Find where the given text appears and provide that cell's center as (x, y) coordinate. 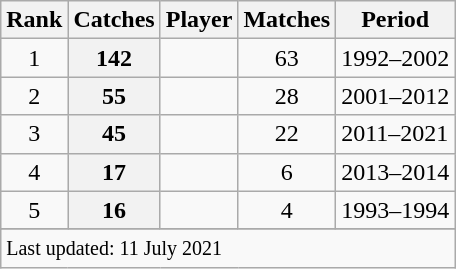
Matches (287, 20)
2011–2021 (396, 134)
1993–1994 (396, 210)
22 (287, 134)
2 (34, 96)
Rank (34, 20)
16 (114, 210)
2013–2014 (396, 172)
5 (34, 210)
Last updated: 11 July 2021 (228, 248)
Catches (114, 20)
142 (114, 58)
17 (114, 172)
28 (287, 96)
Player (199, 20)
6 (287, 172)
1 (34, 58)
Period (396, 20)
1992–2002 (396, 58)
45 (114, 134)
55 (114, 96)
3 (34, 134)
2001–2012 (396, 96)
63 (287, 58)
